Search for the cell housing the specified text and yield its [x, y] center coordinate. 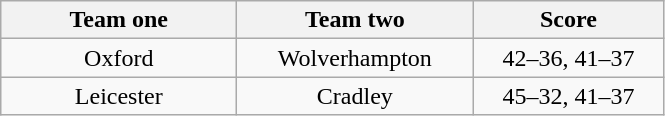
Wolverhampton [355, 58]
Cradley [355, 96]
Team two [355, 20]
42–36, 41–37 [568, 58]
Leicester [119, 96]
Score [568, 20]
45–32, 41–37 [568, 96]
Team one [119, 20]
Oxford [119, 58]
